Find where the given text appears and provide that cell's center as [x, y] coordinate. 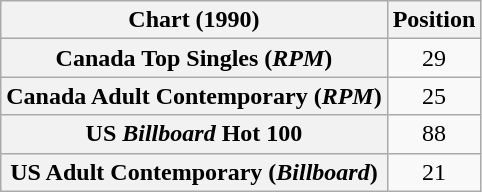
21 [434, 172]
Position [434, 20]
25 [434, 96]
88 [434, 134]
Chart (1990) [194, 20]
US Billboard Hot 100 [194, 134]
US Adult Contemporary (Billboard) [194, 172]
Canada Adult Contemporary (RPM) [194, 96]
29 [434, 58]
Canada Top Singles (RPM) [194, 58]
